Find where the given text appears and provide that cell's center as [X, Y] coordinate. 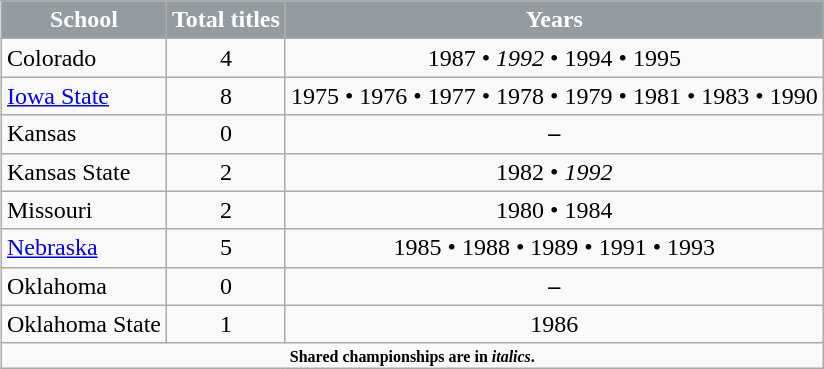
Nebraska [84, 248]
1985 • 1988 • 1989 • 1991 • 1993 [554, 248]
Kansas [84, 134]
School [84, 20]
8 [226, 96]
Oklahoma [84, 286]
1975 • 1976 • 1977 • 1978 • 1979 • 1981 • 1983 • 1990 [554, 96]
Shared championships are in italics. [412, 355]
4 [226, 58]
1987 • 1992 • 1994 • 1995 [554, 58]
Kansas State [84, 172]
Missouri [84, 210]
Oklahoma State [84, 324]
1982 • 1992 [554, 172]
1986 [554, 324]
Years [554, 20]
Iowa State [84, 96]
Colorado [84, 58]
5 [226, 248]
1980 • 1984 [554, 210]
Total titles [226, 20]
1 [226, 324]
